Identify which cell holds the provided text, then report its [x, y] central coordinate. 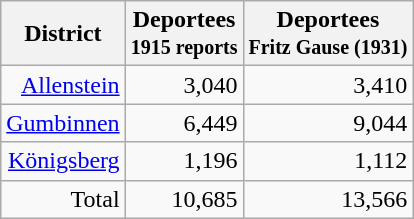
13,566 [328, 199]
Total [63, 199]
1,196 [184, 161]
9,044 [328, 123]
Deportees 1915 reports [184, 34]
3,040 [184, 85]
Allenstein [63, 85]
10,685 [184, 199]
6,449 [184, 123]
District [63, 34]
1,112 [328, 161]
Königsberg [63, 161]
Deportees Fritz Gause (1931) [328, 34]
Gumbinnen [63, 123]
3,410 [328, 85]
